Scan for the cell matching the given text and deliver its (X, Y) coordinate at center. 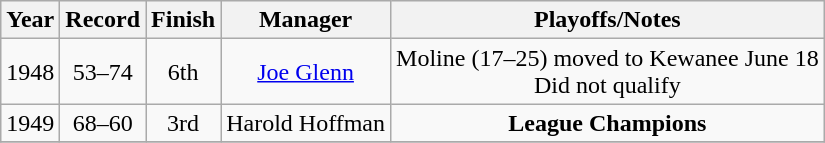
League Champions (608, 123)
1949 (30, 123)
Record (103, 20)
Playoffs/Notes (608, 20)
Harold Hoffman (306, 123)
Moline (17–25) moved to Kewanee June 18Did not qualify (608, 72)
53–74 (103, 72)
68–60 (103, 123)
Finish (184, 20)
Manager (306, 20)
1948 (30, 72)
Joe Glenn (306, 72)
Year (30, 20)
6th (184, 72)
3rd (184, 123)
